Return the [X, Y] coordinate for the center point of the cell that contains the specified text.  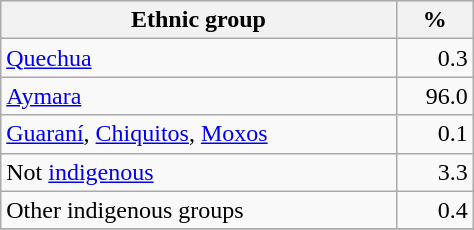
Quechua [198, 58]
% [434, 20]
Guaraní, Chiquitos, Moxos [198, 134]
0.3 [434, 58]
Aymara [198, 96]
Ethnic group [198, 20]
0.4 [434, 210]
Not indigenous [198, 172]
3.3 [434, 172]
0.1 [434, 134]
Other indigenous groups [198, 210]
96.0 [434, 96]
